Pinpoint the cell where the given text exists, returning its [X, Y] midpoint coordinate. 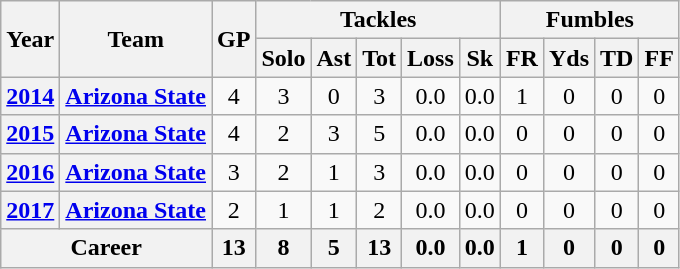
2016 [30, 172]
2017 [30, 210]
Team [136, 39]
TD [617, 58]
FF [659, 58]
Year [30, 39]
Career [106, 248]
Fumbles [590, 20]
Solo [284, 58]
Sk [480, 58]
8 [284, 248]
2014 [30, 96]
Tot [380, 58]
2015 [30, 134]
FR [522, 58]
Ast [334, 58]
Loss [431, 58]
GP [234, 39]
Yds [568, 58]
Tackles [378, 20]
